Determine the [x, y] coordinate at the center of the cell enclosing the given text.  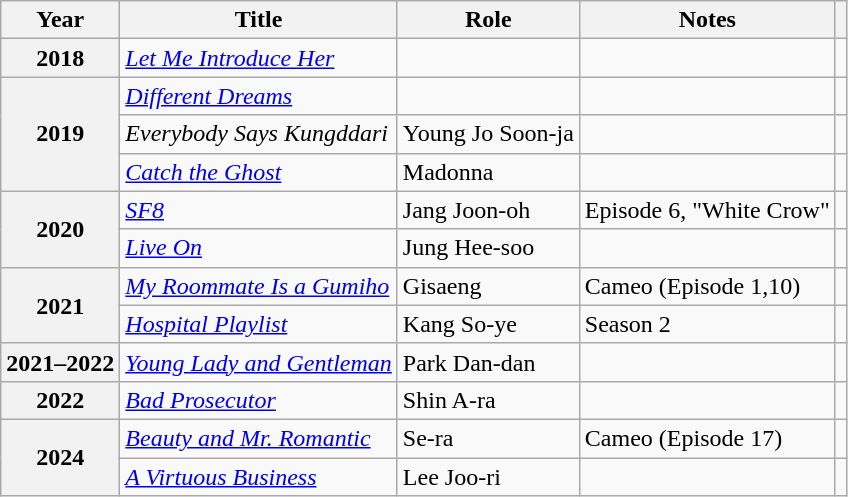
Notes [707, 20]
Madonna [488, 172]
Cameo (Episode 17) [707, 438]
Kang So-ye [488, 324]
Role [488, 20]
Live On [259, 248]
Jung Hee-soo [488, 248]
2018 [60, 58]
2024 [60, 457]
2019 [60, 134]
Let Me Introduce Her [259, 58]
Catch the Ghost [259, 172]
Bad Prosecutor [259, 400]
Different Dreams [259, 96]
2022 [60, 400]
Se-ra [488, 438]
2021 [60, 305]
Everybody Says Kungddari [259, 134]
Cameo (Episode 1,10) [707, 286]
My Roommate Is a Gumiho [259, 286]
Episode 6, "White Crow" [707, 210]
Lee Joo-ri [488, 477]
Young Jo Soon-ja [488, 134]
Young Lady and Gentleman [259, 362]
Park Dan-dan [488, 362]
Year [60, 20]
2021–2022 [60, 362]
Beauty and Mr. Romantic [259, 438]
Hospital Playlist [259, 324]
Gisaeng [488, 286]
Title [259, 20]
SF8 [259, 210]
Shin A-ra [488, 400]
2020 [60, 229]
Jang Joon-oh [488, 210]
Season 2 [707, 324]
A Virtuous Business [259, 477]
